Scan for the cell matching the given text and deliver its [X, Y] coordinate at center. 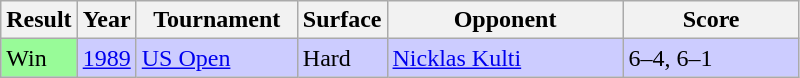
Result [39, 20]
US Open [216, 58]
Tournament [216, 20]
Win [39, 58]
Hard [342, 58]
Year [106, 20]
Nicklas Kulti [505, 58]
Surface [342, 20]
Score [711, 20]
1989 [106, 58]
6–4, 6–1 [711, 58]
Opponent [505, 20]
